Return the (x, y) coordinate for the center point of the cell that contains the specified text.  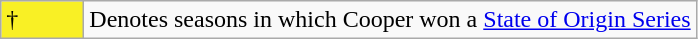
† (42, 20)
Denotes seasons in which Cooper won a State of Origin Series (390, 20)
